Extract the [X, Y] coordinate from the center of the cell holding the provided text.  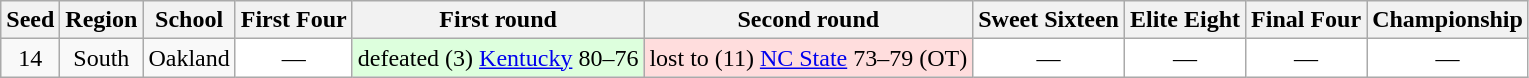
School [189, 20]
lost to (11) NC State 73–79 (OT) [808, 58]
14 [30, 58]
Sweet Sixteen [1049, 20]
South [102, 58]
First Four [294, 20]
Championship [1448, 20]
Region [102, 20]
Oakland [189, 58]
Elite Eight [1184, 20]
defeated (3) Kentucky 80–76 [498, 58]
Second round [808, 20]
Final Four [1306, 20]
First round [498, 20]
Seed [30, 20]
